Search for the cell housing the specified text and yield its (x, y) center coordinate. 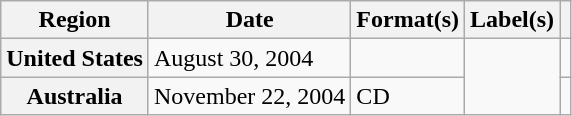
August 30, 2004 (249, 58)
Format(s) (408, 20)
Australia (75, 96)
Region (75, 20)
Date (249, 20)
November 22, 2004 (249, 96)
United States (75, 58)
Label(s) (512, 20)
CD (408, 96)
